Identify which cell holds the provided text, then report its [X, Y] central coordinate. 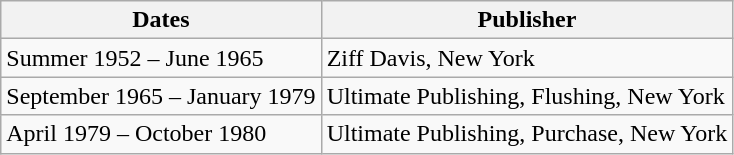
Ziff Davis, New York [527, 58]
Dates [161, 20]
Ultimate Publishing, Flushing, New York [527, 96]
Ultimate Publishing, Purchase, New York [527, 134]
Summer 1952 – June 1965 [161, 58]
Publisher [527, 20]
April 1979 – October 1980 [161, 134]
September 1965 – January 1979 [161, 96]
